Search for the cell housing the specified text and yield its [x, y] center coordinate. 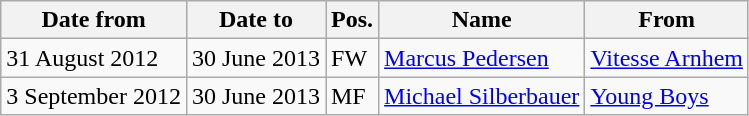
Vitesse Arnhem [667, 58]
Pos. [352, 20]
Date to [256, 20]
Marcus Pedersen [482, 58]
3 September 2012 [94, 96]
MF [352, 96]
FW [352, 58]
31 August 2012 [94, 58]
From [667, 20]
Name [482, 20]
Date from [94, 20]
Michael Silberbauer [482, 96]
Young Boys [667, 96]
